Return (X, Y) of the center of cell containing provided text 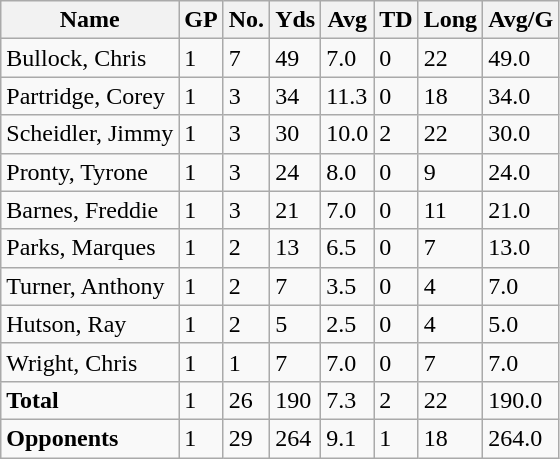
29 (246, 438)
Yds (296, 20)
Avg (348, 20)
11.3 (348, 96)
9 (450, 172)
11 (450, 210)
No. (246, 20)
34.0 (521, 96)
34 (296, 96)
Turner, Anthony (90, 286)
TD (396, 20)
13 (296, 248)
6.5 (348, 248)
7.3 (348, 400)
30 (296, 134)
Opponents (90, 438)
9.1 (348, 438)
13.0 (521, 248)
Wright, Chris (90, 362)
Name (90, 20)
24.0 (521, 172)
190 (296, 400)
24 (296, 172)
8.0 (348, 172)
Parks, Marques (90, 248)
190.0 (521, 400)
Scheidler, Jimmy (90, 134)
5.0 (521, 324)
Total (90, 400)
10.0 (348, 134)
49.0 (521, 58)
3.5 (348, 286)
21 (296, 210)
264 (296, 438)
Hutson, Ray (90, 324)
5 (296, 324)
Barnes, Freddie (90, 210)
21.0 (521, 210)
GP (201, 20)
2.5 (348, 324)
30.0 (521, 134)
Partridge, Corey (90, 96)
26 (246, 400)
Bullock, Chris (90, 58)
Long (450, 20)
Pronty, Tyrone (90, 172)
264.0 (521, 438)
49 (296, 58)
Avg/G (521, 20)
